Determine the [X, Y] coordinate at the center of the cell enclosing the given text.  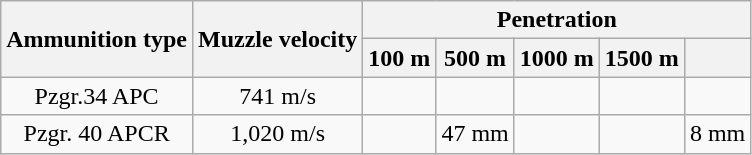
Pzgr. 40 APCR [97, 134]
Ammunition type [97, 39]
100 m [400, 58]
8 mm [717, 134]
1000 m [556, 58]
Penetration [557, 20]
Pzgr.34 APC [97, 96]
741 m/s [277, 96]
47 mm [475, 134]
500 m [475, 58]
1500 m [642, 58]
1,020 m/s [277, 134]
Muzzle velocity [277, 39]
